Identify which cell holds the provided text, then report its [x, y] central coordinate. 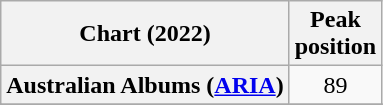
Chart (2022) [145, 34]
89 [335, 85]
Peakposition [335, 34]
Australian Albums (ARIA) [145, 85]
